Detect which cell encompasses the target text, then output its [x, y] center coordinate. 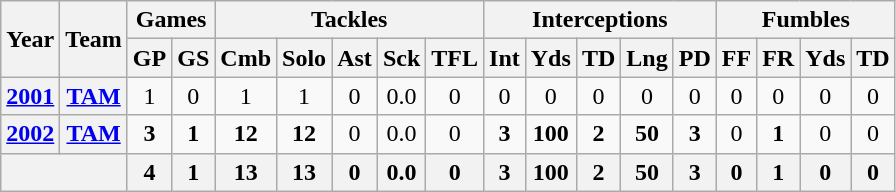
Tackles [350, 20]
GS [194, 58]
Interceptions [600, 20]
Team [94, 39]
Year [30, 39]
Games [170, 20]
Solo [304, 58]
4 [149, 172]
Fumbles [806, 20]
FF [736, 58]
Int [505, 58]
Ast [355, 58]
Lng [647, 58]
Sck [401, 58]
PD [694, 58]
TFL [455, 58]
2001 [30, 96]
GP [149, 58]
FR [778, 58]
Cmb [246, 58]
2002 [30, 134]
